From the cell containing the given text, extract its center point as [x, y] coordinate. 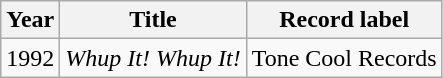
Tone Cool Records [344, 58]
Record label [344, 20]
Title [153, 20]
Year [30, 20]
1992 [30, 58]
Whup It! Whup It! [153, 58]
